Identify which cell holds the provided text, then report its (X, Y) central coordinate. 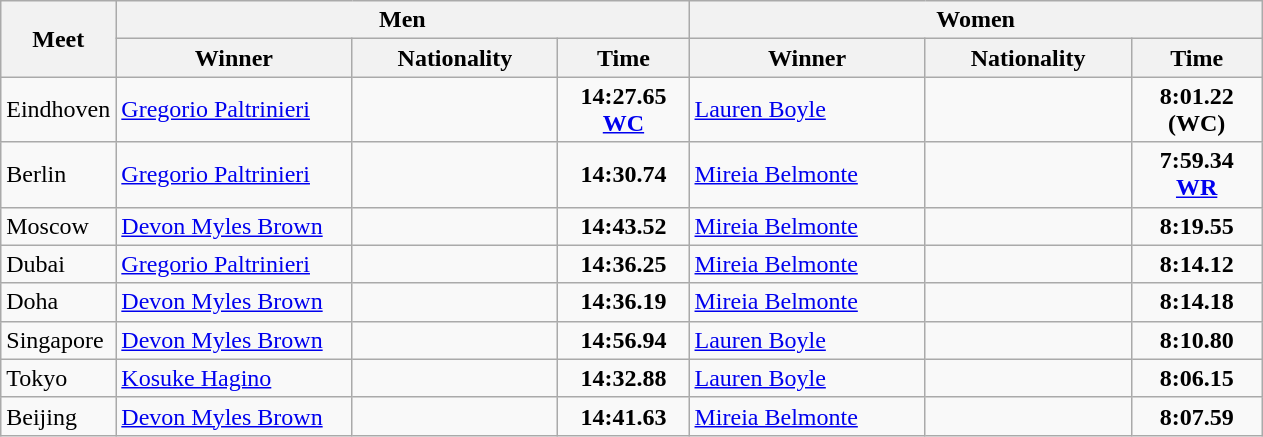
14:30.74 (624, 174)
14:36.19 (624, 302)
Meet (58, 39)
8:14.18 (1196, 302)
Kosuke Hagino (234, 378)
Dubai (58, 264)
7:59.34 WR (1196, 174)
14:36.25 (624, 264)
14:27.65 WC (624, 110)
14:56.94 (624, 340)
14:32.88 (624, 378)
8:19.55 (1196, 226)
Eindhoven (58, 110)
Moscow (58, 226)
8:10.80 (1196, 340)
14:43.52 (624, 226)
Berlin (58, 174)
Women (976, 20)
8:07.59 (1196, 416)
8:14.12 (1196, 264)
14:41.63 (624, 416)
8:06.15 (1196, 378)
8:01.22 (WC) (1196, 110)
Singapore (58, 340)
Doha (58, 302)
Beijing (58, 416)
Tokyo (58, 378)
Men (402, 20)
